Locate the cell with the specified text and output its (X, Y) center coordinate. 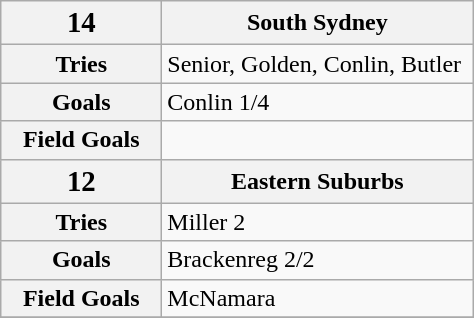
Senior, Golden, Conlin, Butler (318, 64)
McNamara (318, 298)
Eastern Suburbs (318, 181)
14 (82, 23)
Brackenreg 2/2 (318, 260)
Conlin 1/4 (318, 102)
12 (82, 181)
Miller 2 (318, 222)
South Sydney (318, 23)
